Determine the (x, y) coordinate at the center of the cell enclosing the given text.  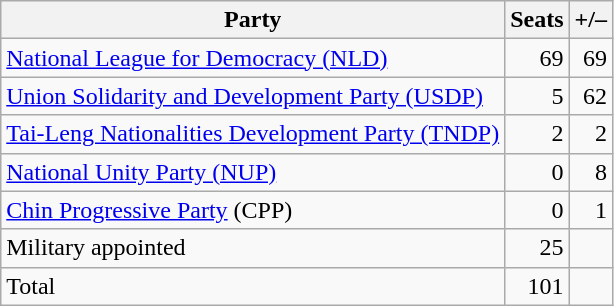
1 (590, 210)
National Unity Party (NUP) (253, 172)
Total (253, 286)
National League for Democracy (NLD) (253, 58)
Tai-Leng Nationalities Development Party (TNDP) (253, 134)
8 (590, 172)
101 (537, 286)
62 (590, 96)
25 (537, 248)
Seats (537, 20)
Union Solidarity and Development Party (USDP) (253, 96)
5 (537, 96)
Party (253, 20)
Military appointed (253, 248)
+/– (590, 20)
Chin Progressive Party (CPP) (253, 210)
